Return (x, y) of the center of cell containing provided text 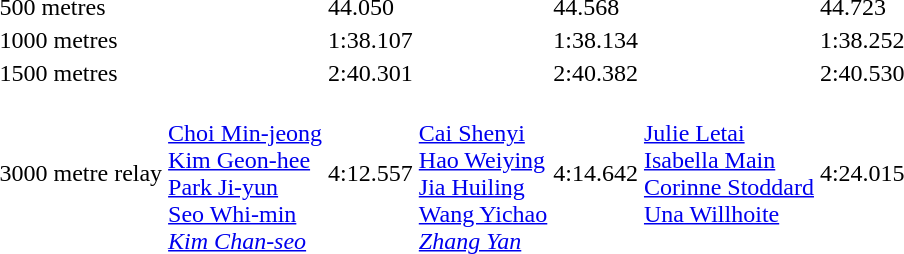
1:38.107 (371, 40)
1:38.134 (596, 40)
2:40.301 (371, 73)
2:40.382 (596, 73)
